Identify which cell holds the provided text, then report its (X, Y) central coordinate. 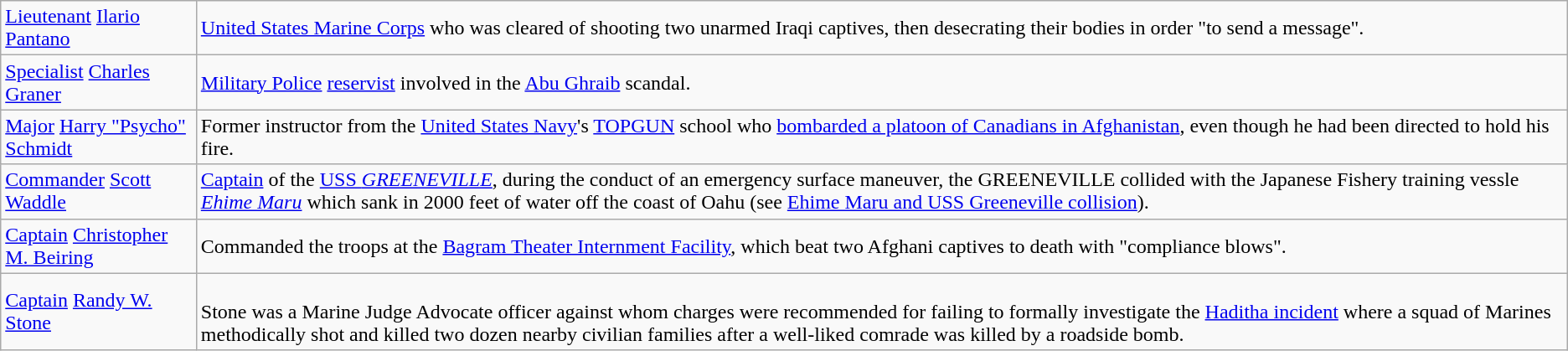
Specialist Charles Graner (99, 82)
Commanded the troops at the Bagram Theater Internment Facility, which beat two Afghani captives to death with "compliance blows". (881, 246)
Major Harry "Psycho" Schmidt (99, 137)
Lieutenant Ilario Pantano (99, 28)
Captain Christopher M. Beiring (99, 246)
Commander Scott Waddle (99, 191)
Captain Randy W. Stone (99, 312)
United States Marine Corps who was cleared of shooting two unarmed Iraqi captives, then desecrating their bodies in order "to send a message". (881, 28)
Military Police reservist involved in the Abu Ghraib scandal. (881, 82)
